Scan for the cell matching the given text and deliver its (X, Y) coordinate at center. 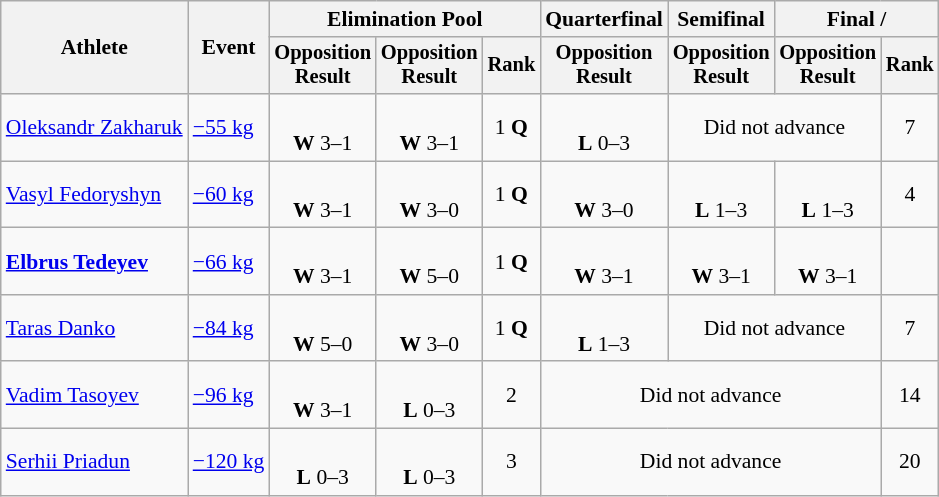
Vadim Tasoyev (94, 396)
Event (229, 48)
Elbrus Tedeyev (94, 262)
Serhii Priadun (94, 462)
Semifinal (722, 19)
Athlete (94, 48)
20 (910, 462)
−60 kg (229, 194)
Final / (856, 19)
−96 kg (229, 396)
Oleksandr Zakharuk (94, 128)
14 (910, 396)
Vasyl Fedoryshyn (94, 194)
3 (512, 462)
Taras Danko (94, 328)
−120 kg (229, 462)
−84 kg (229, 328)
Quarterfinal (604, 19)
2 (512, 396)
−66 kg (229, 262)
−55 kg (229, 128)
4 (910, 194)
Elimination Pool (404, 19)
